Scan for the cell matching the given text and deliver its [x, y] coordinate at center. 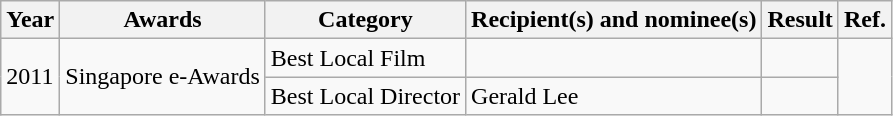
Best Local Director [365, 96]
Year [30, 20]
Best Local Film [365, 58]
Category [365, 20]
Awards [162, 20]
2011 [30, 77]
Gerald Lee [614, 96]
Recipient(s) and nominee(s) [614, 20]
Singapore e-Awards [162, 77]
Result [800, 20]
Ref. [864, 20]
